Find where the given text appears and provide that cell's center as (x, y) coordinate. 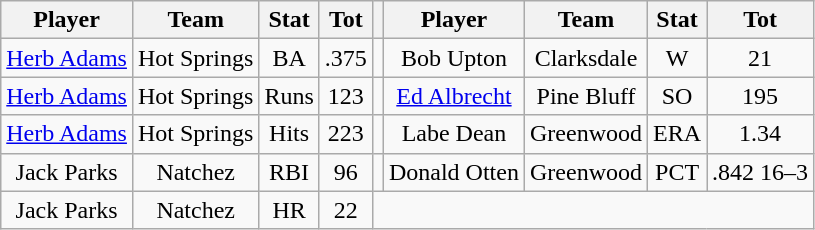
.842 16–3 (760, 172)
ERA (678, 134)
W (678, 58)
1.34 (760, 134)
SO (678, 96)
123 (346, 96)
Labe Dean (454, 134)
21 (760, 58)
195 (760, 96)
PCT (678, 172)
.375 (346, 58)
RBI (289, 172)
BA (289, 58)
Clarksdale (586, 58)
22 (346, 210)
96 (346, 172)
Hits (289, 134)
Donald Otten (454, 172)
HR (289, 210)
Ed Albrecht (454, 96)
Runs (289, 96)
Pine Bluff (586, 96)
223 (346, 134)
Bob Upton (454, 58)
